Determine the (x, y) coordinate at the center of the cell enclosing the given text.  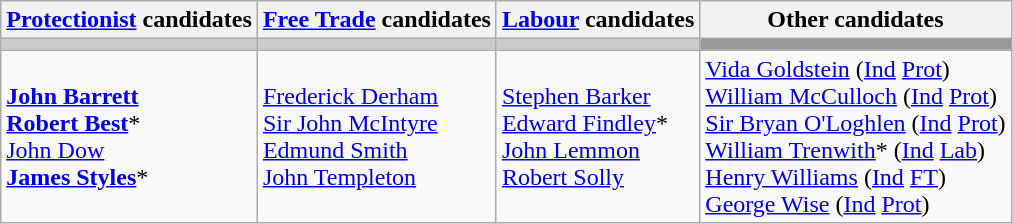
Other candidates (856, 20)
Free Trade candidates (376, 20)
John BarrettRobert Best*John DowJames Styles* (130, 136)
Stephen BarkerEdward Findley*John LemmonRobert Solly (598, 136)
Protectionist candidates (130, 20)
Frederick DerhamSir John McIntyreEdmund SmithJohn Templeton (376, 136)
Labour candidates (598, 20)
